Identify which cell holds the provided text, then report its [X, Y] central coordinate. 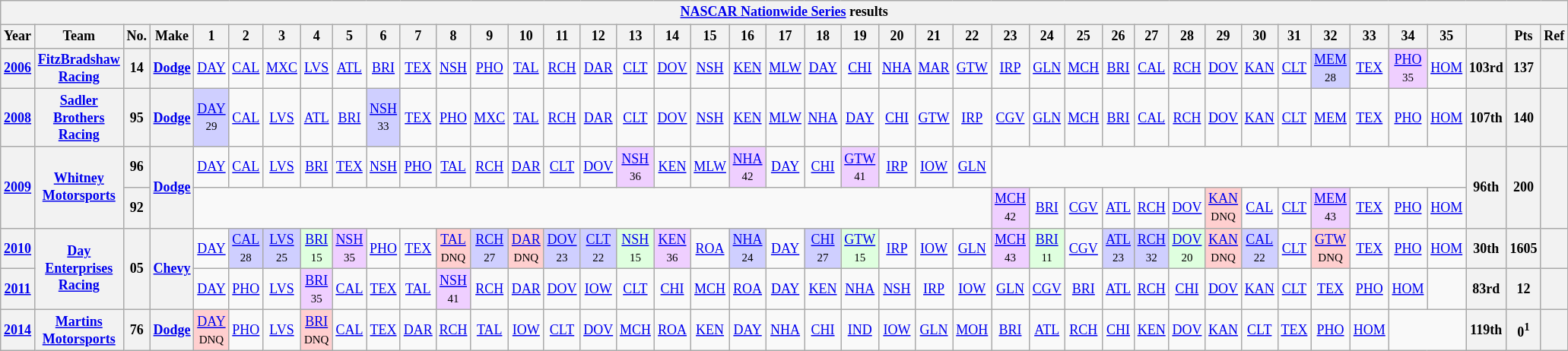
13 [636, 36]
BRIDNQ [316, 330]
92 [137, 208]
21 [934, 36]
9 [490, 36]
32 [1331, 36]
15 [710, 36]
ATL23 [1119, 248]
16 [747, 36]
MEM28 [1331, 68]
8 [453, 36]
18 [823, 36]
NSH35 [350, 248]
1 [211, 36]
96th [1487, 187]
DOV20 [1187, 248]
NSH41 [453, 289]
107th [1487, 118]
83rd [1487, 289]
No. [137, 36]
GTW15 [860, 248]
MEM [1331, 118]
2 [246, 36]
6 [383, 36]
119th [1487, 330]
26 [1119, 36]
FitzBradshaw Racing [79, 68]
TALDNQ [453, 248]
137 [1524, 68]
Ref [1554, 36]
Whitney Motorsports [79, 187]
MOH [972, 330]
IND [860, 330]
96 [137, 167]
28 [1187, 36]
Sadler Brothers Racing [79, 118]
30 [1259, 36]
35 [1446, 36]
2010 [18, 248]
29 [1224, 36]
24 [1046, 36]
DAYDNQ [211, 330]
Make [172, 36]
Chevy [172, 269]
3 [282, 36]
34 [1408, 36]
33 [1369, 36]
RCH32 [1151, 248]
4 [316, 36]
27 [1151, 36]
20 [897, 36]
25 [1084, 36]
01 [1524, 330]
NSH36 [636, 167]
Day Enterprises Racing [79, 269]
76 [137, 330]
11 [562, 36]
GTWDNQ [1331, 248]
30th [1487, 248]
BRI15 [316, 248]
RCH27 [490, 248]
22 [972, 36]
2006 [18, 68]
2014 [18, 330]
2008 [18, 118]
CAL22 [1259, 248]
NASCAR Nationwide Series results [785, 12]
CHI27 [823, 248]
MAR [934, 68]
BRI11 [1046, 248]
BRI35 [316, 289]
31 [1294, 36]
CLT22 [598, 248]
2009 [18, 187]
140 [1524, 118]
2011 [18, 289]
23 [1011, 36]
GTW41 [860, 167]
DOV23 [562, 248]
MCH43 [1011, 248]
MEM43 [1331, 208]
10 [526, 36]
NHA42 [747, 167]
Pts [1524, 36]
05 [137, 269]
MCH42 [1011, 208]
NHA24 [747, 248]
Team [79, 36]
NSH15 [636, 248]
19 [860, 36]
Year [18, 36]
200 [1524, 187]
LVS25 [282, 248]
7 [418, 36]
CAL28 [246, 248]
KEN36 [672, 248]
5 [350, 36]
17 [785, 36]
95 [137, 118]
PHO35 [1408, 68]
DAY29 [211, 118]
DARDNQ [526, 248]
NSH33 [383, 118]
103rd [1487, 68]
1605 [1524, 248]
Martins Motorsports [79, 330]
